Search for the cell housing the specified text and yield its (X, Y) center coordinate. 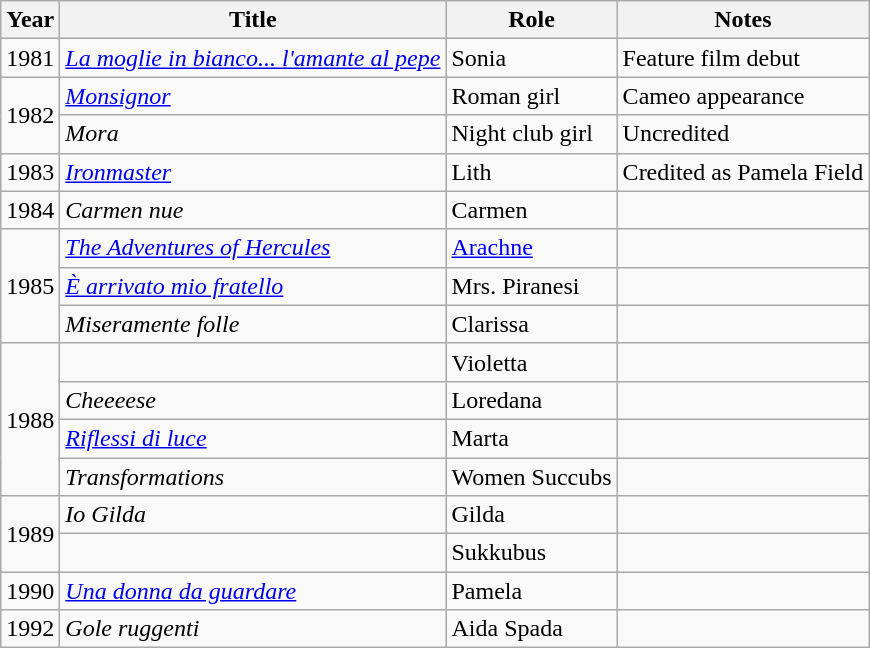
Io Gilda (253, 515)
Mrs. Piranesi (532, 286)
1981 (30, 58)
Gilda (532, 515)
Pamela (532, 591)
Violetta (532, 362)
1989 (30, 534)
Riflessi di luce (253, 438)
La moglie in bianco... l'amante al pepe (253, 58)
1992 (30, 629)
Night club girl (532, 134)
Sonia (532, 58)
Uncredited (743, 134)
1988 (30, 419)
1983 (30, 172)
Marta (532, 438)
Credited as Pamela Field (743, 172)
Cheeeese (253, 400)
Gole ruggenti (253, 629)
1982 (30, 115)
Roman girl (532, 96)
Monsignor (253, 96)
The Adventures of Hercules (253, 248)
Role (532, 20)
Sukkubus (532, 553)
Una donna da guardare (253, 591)
1984 (30, 210)
Clarissa (532, 324)
1990 (30, 591)
Women Succubs (532, 477)
Ironmaster (253, 172)
Title (253, 20)
Cameo appearance (743, 96)
Carmen nue (253, 210)
È arrivato mio fratello (253, 286)
Arachne (532, 248)
Feature film debut (743, 58)
Mora (253, 134)
Miseramente folle (253, 324)
Year (30, 20)
Loredana (532, 400)
1985 (30, 286)
Aida Spada (532, 629)
Notes (743, 20)
Lith (532, 172)
Carmen (532, 210)
Transformations (253, 477)
